Return the [X, Y] coordinate for the center point of the cell that contains the specified text.  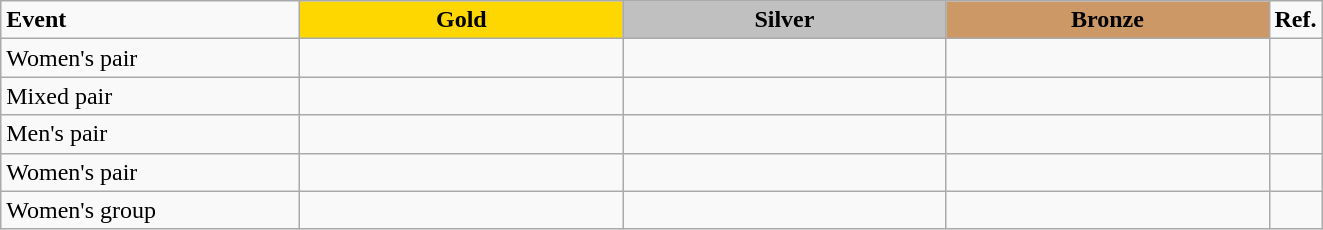
Women's group [150, 210]
Gold [462, 20]
Silver [784, 20]
Ref. [1296, 20]
Men's pair [150, 134]
Bronze [1108, 20]
Mixed pair [150, 96]
Event [150, 20]
